For the text-containing cell, return its midpoint in (x, y) coordinate format. 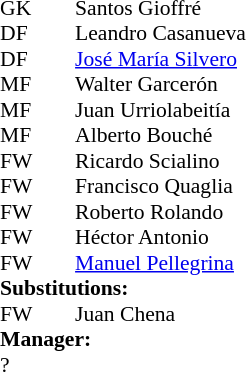
Walter Garcerón (160, 85)
Substitutions: (123, 289)
Ricardo Scialino (160, 161)
Alberto Bouché (160, 135)
Francisco Quaglia (160, 187)
José María Silvero (160, 59)
Manuel Pellegrina (160, 263)
Roberto Rolando (160, 212)
Leandro Casanueva (160, 33)
Manager: (123, 339)
Héctor Antonio (160, 237)
Juan Urriolabeitía (160, 110)
Juan Chena (160, 314)
